From the cell containing the given text, extract its center point as (X, Y) coordinate. 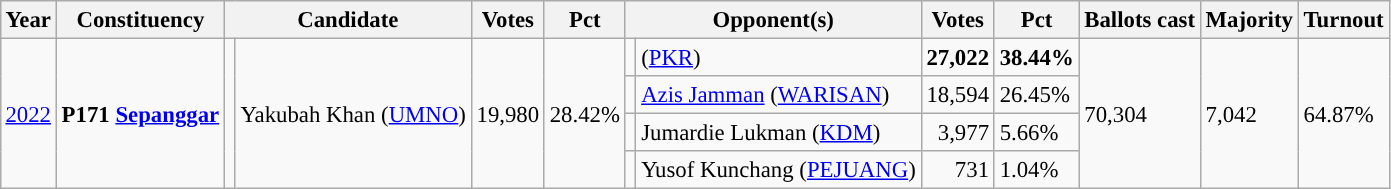
3,977 (958, 133)
38.44% (1036, 57)
28.42% (584, 113)
Azis Jamman (WARISAN) (778, 95)
5.66% (1036, 133)
Jumardie Lukman (KDM) (778, 133)
Majority (1249, 20)
P171 Sepanggar (140, 113)
2022 (28, 113)
Constituency (140, 20)
Ballots cast (1140, 20)
Yakubah Khan (UMNO) (353, 113)
Yusof Kunchang (PEJUANG) (778, 170)
Candidate (348, 20)
26.45% (1036, 95)
Turnout (1344, 20)
27,022 (958, 57)
(PKR) (778, 57)
Year (28, 20)
7,042 (1249, 113)
731 (958, 170)
1.04% (1036, 170)
70,304 (1140, 113)
64.87% (1344, 113)
19,980 (508, 113)
18,594 (958, 95)
Opponent(s) (773, 20)
